Extract the (x, y) coordinate from the center of the cell holding the provided text.  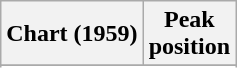
Chart (1959) (72, 34)
Peakposition (189, 34)
